Pinpoint the cell where the given text exists, returning its [x, y] midpoint coordinate. 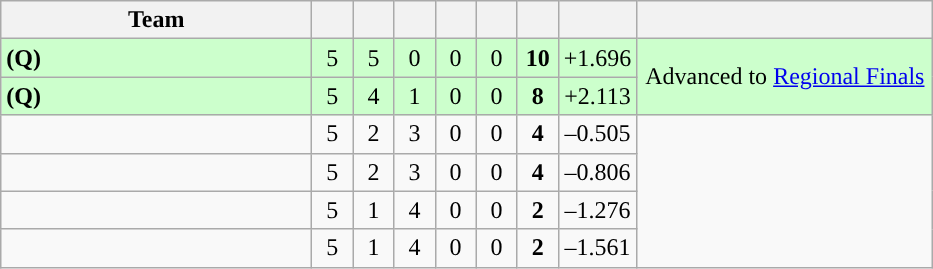
Team [156, 20]
+2.113 [598, 96]
–1.561 [598, 248]
–1.276 [598, 210]
+1.696 [598, 58]
8 [538, 96]
–0.505 [598, 134]
Advanced to Regional Finals [785, 77]
10 [538, 58]
–0.806 [598, 172]
